For the text-containing cell, return its midpoint in [x, y] coordinate format. 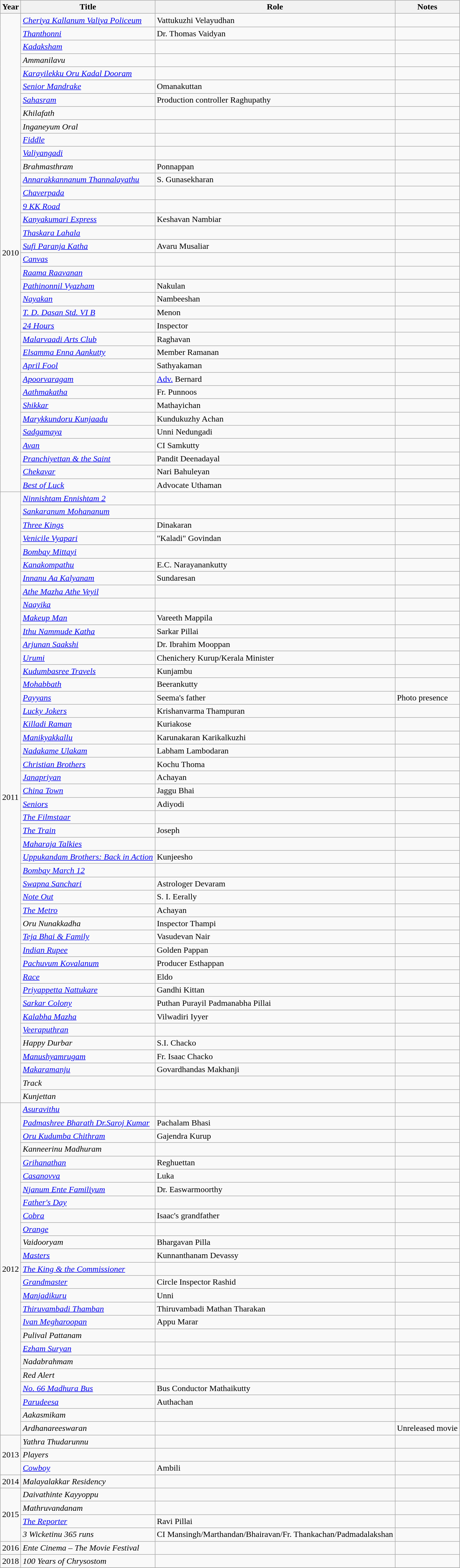
Title [88, 7]
Ponnappan [275, 166]
Three Kings [88, 525]
Mohabbath [88, 684]
Kochu Thoma [275, 764]
2013 [10, 1455]
Uppukandam Brothers: Back in Action [88, 857]
Orange [88, 1229]
Seniors [88, 804]
Ardhanareeswaran [88, 1428]
Canvas [88, 259]
Veeraputhran [88, 1030]
Oru Nunakkadha [88, 923]
Kunjambu [275, 671]
The King & the Commissioner [88, 1269]
Sathyakaman [275, 365]
Authachan [275, 1402]
Unni Nedungadi [275, 432]
Yathra Thudarunnu [88, 1442]
The Train [88, 831]
Bombay March 12 [88, 870]
Thanthonni [88, 34]
Valiyangadi [88, 153]
Khilafath [88, 113]
S. Gunasekharan [275, 180]
Best of Luck [88, 485]
2016 [10, 1548]
Avan [88, 445]
Race [88, 976]
Bus Conductor Mathaikutty [275, 1388]
Producer Esthappan [275, 963]
Payyans [88, 698]
Chekavar [88, 472]
Sarkar Pillai [275, 631]
Dr. Ibrahim Mooppan [275, 645]
Gandhi Kittan [275, 990]
Annarakkannanum Thannalayathu [88, 180]
Inspector [275, 326]
Urumi [88, 658]
Kunjettan [88, 1096]
Avaru Musaliar [275, 246]
Arjunan Saakshi [88, 645]
Padmashree Bharath Dr.Saroj Kumar [88, 1123]
Circle Inspector Rashid [275, 1282]
Inspector Thampi [275, 923]
Ezham Suryan [88, 1348]
Daivathinte Kayyoppu [88, 1495]
Malayalakkar Residency [88, 1481]
Bombay Mittayi [88, 551]
Mathayichan [275, 406]
Inganeyum Oral [88, 126]
Priyappetta Nattukare [88, 990]
Pandit Deenadayal [275, 459]
24 Hours [88, 326]
Janapriyan [88, 777]
No. 66 Madhura Bus [88, 1388]
Seema's father [275, 698]
Njanum Ente Familiyum [88, 1189]
Nambeeshan [275, 299]
Pranchiyettan & the Saint [88, 459]
Bhargavan Pilla [275, 1242]
April Fool [88, 365]
Joseph [275, 831]
S.I. Chacko [275, 1043]
Beerankutty [275, 684]
Kalabha Mazha [88, 1017]
2011 [10, 797]
Innanu Aa Kalyanam [88, 578]
Cowboy [88, 1468]
Nadabrahmam [88, 1362]
Casanovva [88, 1176]
Sundaresan [275, 578]
Ammanilavu [88, 60]
Keshavan Nambiar [275, 220]
Teja Bhai & Family [88, 937]
Sankaranum Mohananum [88, 512]
Vasudevan Nair [275, 937]
Aathmakatha [88, 392]
Oru Kudumba Chithram [88, 1136]
Adiyodi [275, 804]
Gajendra Kurup [275, 1136]
Pachalam Bhasi [275, 1123]
E.C. Narayanankutty [275, 565]
Ambili [275, 1468]
Asuravithu [88, 1109]
Fiddle [88, 140]
Pachuvum Kovalanum [88, 963]
Appu Marar [275, 1322]
Dinakaran [275, 525]
Chaverpada [88, 193]
Red Alert [88, 1375]
Omanakuttan [275, 87]
Christian Brothers [88, 764]
Parudeesa [88, 1402]
CI Samkutty [275, 445]
Photo presence [428, 698]
Kanyakumari Express [88, 220]
Senior Mandrake [88, 87]
Thaskara Lahala [88, 233]
Venicile Vyapari [88, 538]
S. I. Eerally [275, 897]
T. D. Dasan Std. VI B [88, 312]
Raghavan [275, 339]
Naayika [88, 605]
Vareeth Mappila [275, 618]
Ivan Megharoopan [88, 1322]
Unni [275, 1295]
Track [88, 1083]
CI Mansingh/Marthandan/Bhairavan/Fr. Thankachan/Padmadalakshan [275, 1534]
Athe Mazha Athe Veyil [88, 592]
Kadaksham [88, 47]
3 Wicketinu 365 runs [88, 1534]
Sarkar Colony [88, 1003]
Marykkundoru Kunjaadu [88, 419]
Luka [275, 1176]
Mathruvandanam [88, 1508]
Aakasmikam [88, 1415]
9 KK Road [88, 206]
Ravi Pillai [275, 1521]
Nadakame Ulakam [88, 751]
Astrologer Devaram [275, 884]
Nari Bahuleyan [275, 472]
Nakulan [275, 286]
Elsamma Enna Aankutty [88, 352]
Jaggu Bhai [275, 790]
Production controller Raghupathy [275, 100]
Masters [88, 1256]
Grandmaster [88, 1282]
Labham Lambodaran [275, 751]
Menon [275, 312]
Eldo [275, 976]
Fr. Punnoos [275, 392]
Indian Rupee [88, 950]
Sufi Paranja Katha [88, 246]
Pathinonnil Vyazham [88, 286]
Kuriakose [275, 724]
Notes [428, 7]
2014 [10, 1481]
Raama Raavanan [88, 273]
Kudumbasree Travels [88, 671]
Apoorvaragam [88, 379]
Dr. Thomas Vaidyan [275, 34]
100 Years of Chrysostom [88, 1561]
Manikyakkallu [88, 737]
Karunakaran Karikalkuzhi [275, 737]
Brahmasthram [88, 166]
Happy Durbar [88, 1043]
Puthan Purayil Padmanabha Pillai [275, 1003]
Vilwadiri Iyyer [275, 1017]
Cheriya Kallanum Valiya Policeum [88, 20]
Reghuettan [275, 1162]
Role [275, 7]
Nayakan [88, 299]
Thiruvambadi Mathan Tharakan [275, 1309]
Member Ramanan [275, 352]
Players [88, 1455]
Lucky Jokers [88, 711]
Manjadikuru [88, 1295]
Unreleased movie [428, 1428]
Golden Pappan [275, 950]
Dr. Easwarmoorthy [275, 1189]
Malarvaadi Arts Club [88, 339]
Karayilekku Oru Kadal Dooram [88, 73]
Adv. Bernard [275, 379]
Vaidooryam [88, 1242]
Krishanvarma Thampuran [275, 711]
Thiruvambadi Thamban [88, 1309]
Sadgamaya [88, 432]
Ente Cinema – The Movie Festival [88, 1548]
China Town [88, 790]
Manushyamrugam [88, 1056]
Kanakompathu [88, 565]
Pulival Pattanam [88, 1335]
Sahasram [88, 100]
Grihanathan [88, 1162]
Govardhandas Makhanji [275, 1070]
Kunjeesho [275, 857]
Father's Day [88, 1202]
Shikkar [88, 406]
Year [10, 7]
Fr. Isaac Chacko [275, 1056]
Ithu Nammude Katha [88, 631]
Kundukuzhy Achan [275, 419]
2010 [10, 253]
"Kaladi" Govindan [275, 538]
2018 [10, 1561]
Killadi Raman [88, 724]
Swapna Sanchari [88, 884]
Makaramanju [88, 1070]
Makeup Man [88, 618]
2015 [10, 1515]
Advocate Uthaman [275, 485]
Maharaja Talkies [88, 844]
2012 [10, 1269]
Ninnishtam Ennishtam 2 [88, 498]
Vattukuzhi Velayudhan [275, 20]
Note Out [88, 897]
Kanneerinu Madhuram [88, 1149]
Chenichery Kurup/Kerala Minister [275, 658]
The Filmstaar [88, 817]
Kunnanthanam Devassy [275, 1256]
The Reporter [88, 1521]
Isaac's grandfather [275, 1216]
Cobra [88, 1216]
The Metro [88, 910]
